Identify which cell holds the provided text, then report its (X, Y) central coordinate. 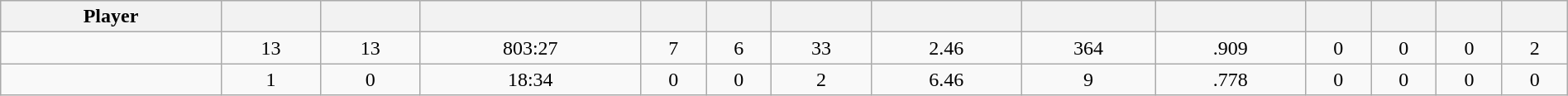
7 (673, 48)
6 (739, 48)
1 (270, 79)
6.46 (946, 79)
803:27 (531, 48)
364 (1088, 48)
.778 (1231, 79)
33 (821, 48)
2.46 (946, 48)
18:34 (531, 79)
9 (1088, 79)
.909 (1231, 48)
Player (111, 17)
